Find where the given text appears and provide that cell's center as [X, Y] coordinate. 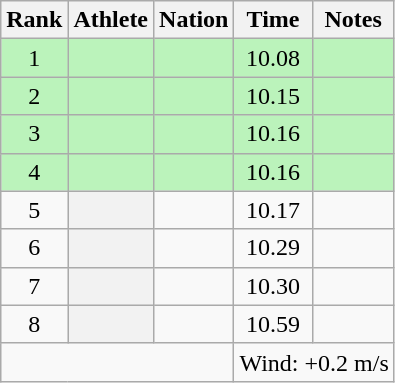
3 [34, 134]
5 [34, 210]
10.17 [273, 210]
10.29 [273, 248]
Wind: +0.2 m/s [314, 362]
Athlete [111, 20]
10.15 [273, 96]
Notes [353, 20]
Nation [194, 20]
6 [34, 248]
10.59 [273, 324]
7 [34, 286]
8 [34, 324]
Rank [34, 20]
10.08 [273, 58]
4 [34, 172]
Time [273, 20]
2 [34, 96]
1 [34, 58]
10.30 [273, 286]
